Find where the given text appears and provide that cell's center as [x, y] coordinate. 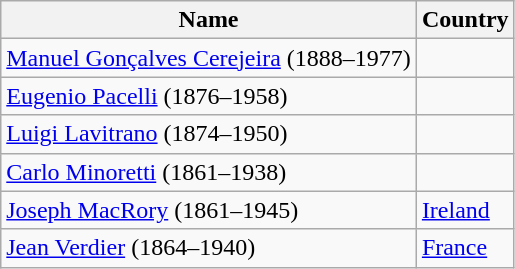
France [465, 248]
Joseph MacRory (1861–1945) [209, 210]
Carlo Minoretti (1861–1938) [209, 172]
Ireland [465, 210]
Manuel Gonçalves Cerejeira (1888–1977) [209, 58]
Country [465, 20]
Eugenio Pacelli (1876–1958) [209, 96]
Name [209, 20]
Jean Verdier (1864–1940) [209, 248]
Luigi Lavitrano (1874–1950) [209, 134]
